Return the (x, y) coordinate for the center point of the cell that contains the specified text.  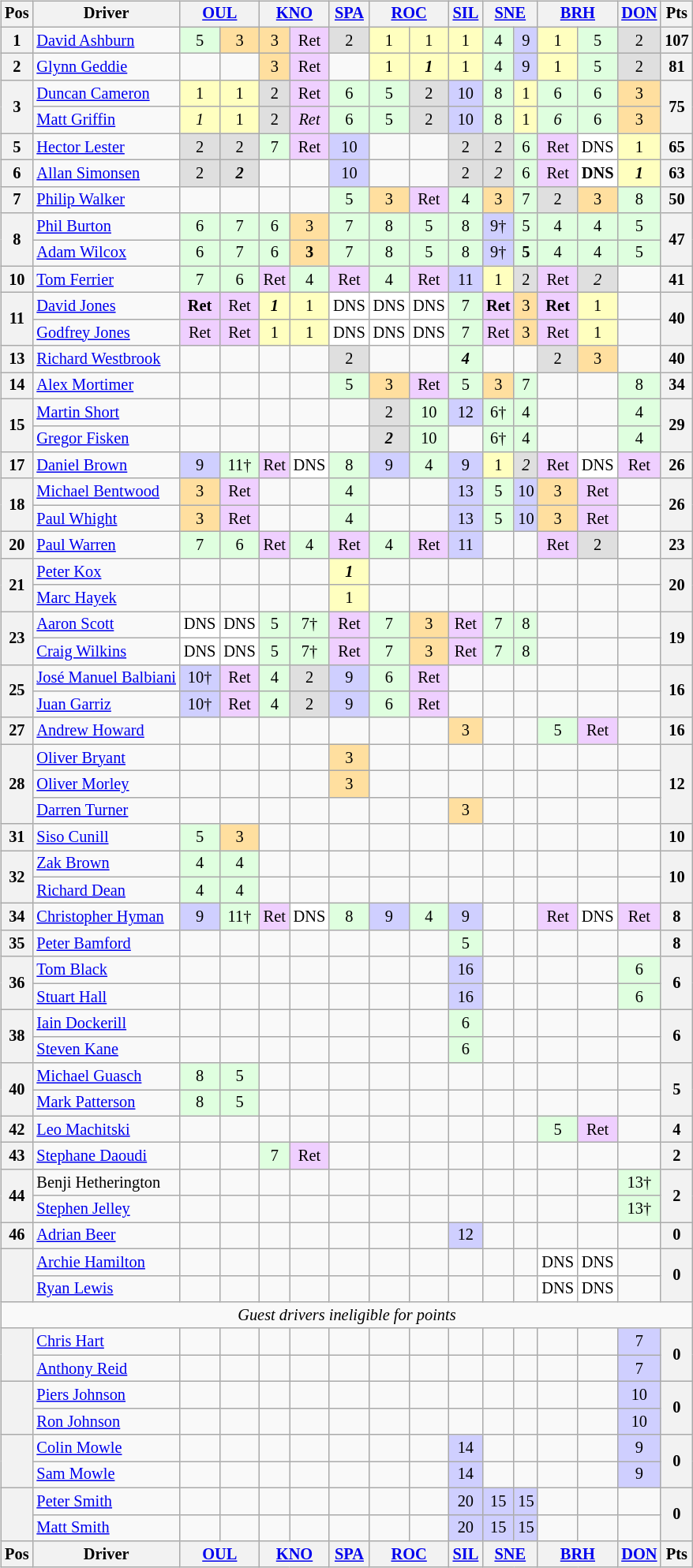
44 (17, 1196)
Daniel Brown (106, 466)
Sam Mowle (106, 1475)
27 (17, 731)
Tom Ferrier (106, 279)
Paul Warren (106, 545)
29 (676, 425)
41 (676, 279)
Paul Whight (106, 518)
Matt Griffin (106, 120)
43 (17, 1156)
17 (17, 466)
Siso Cunill (106, 837)
18 (17, 505)
Craig Wilkins (106, 651)
47 (676, 240)
Oliver Bryant (106, 758)
Michael Bentwood (106, 492)
38 (17, 1037)
50 (676, 200)
Peter Bamford (106, 944)
65 (676, 147)
Peter Kox (106, 571)
David Jones (106, 306)
Stephane Daoudi (106, 1156)
Stuart Hall (106, 997)
81 (676, 67)
Gregor Fisken (106, 439)
Piers Johnson (106, 1395)
28 (17, 784)
Christopher Hyman (106, 917)
75 (676, 107)
Steven Kane (106, 1050)
46 (17, 1236)
Stephen Jelley (106, 1209)
Glynn Geddie (106, 67)
Andrew Howard (106, 731)
Hector Lester (106, 147)
19 (676, 638)
35 (17, 944)
Adrian Beer (106, 1236)
Godfrey Jones (106, 333)
Aaron Scott (106, 625)
Allan Simonsen (106, 174)
21 (17, 584)
Alex Mortimer (106, 386)
31 (17, 837)
Mark Patterson (106, 1103)
42 (17, 1129)
Ron Johnson (106, 1421)
José Manuel Balbiani (106, 678)
Ryan Lewis (106, 1289)
Oliver Morley (106, 784)
Juan Garriz (106, 705)
25 (17, 691)
Martin Short (106, 412)
Peter Smith (106, 1501)
Chris Hart (106, 1342)
Darren Turner (106, 810)
Richard Westbrook (106, 359)
David Ashburn (106, 40)
Philip Walker (106, 200)
107 (676, 40)
Anthony Reid (106, 1368)
Leo Machitski (106, 1129)
Duncan Cameron (106, 94)
Zak Brown (106, 864)
32 (17, 878)
Marc Hayek (106, 598)
Adam Wilcox (106, 253)
Benji Hetherington (106, 1183)
Tom Black (106, 970)
Colin Mowle (106, 1448)
Iain Dockerill (106, 1024)
Michael Guasch (106, 1076)
Archie Hamilton (106, 1262)
63 (676, 174)
36 (17, 983)
Phil Burton (106, 226)
Richard Dean (106, 890)
Guest drivers ineligible for points (346, 1315)
Matt Smith (106, 1528)
